Capture the cell that displays the provided text and extract its [X, Y] central coordinate. 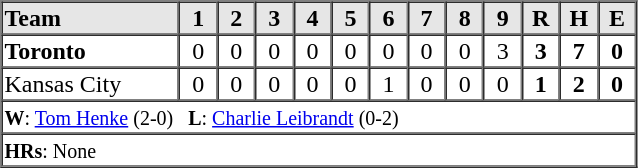
E [617, 18]
Kansas City [91, 84]
W: Tom Henke (2-0) L: Charlie Leibrandt (0-2) [319, 116]
8 [465, 18]
Toronto [91, 50]
HRs: None [319, 150]
4 [312, 18]
6 [388, 18]
R [541, 18]
Team [91, 18]
9 [503, 18]
5 [350, 18]
H [579, 18]
